Return the [x, y] coordinate for the center point of the cell that contains the specified text.  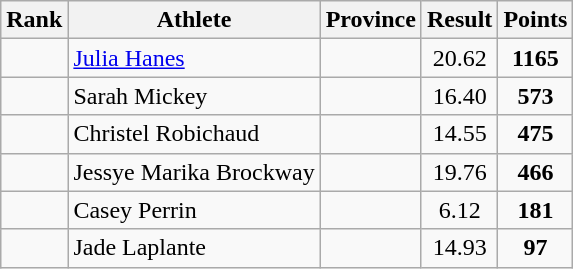
16.40 [459, 96]
Sarah Mickey [194, 96]
Julia Hanes [194, 58]
Result [459, 20]
Jessye Marika Brockway [194, 172]
Christel Robichaud [194, 134]
Province [370, 20]
97 [536, 248]
466 [536, 172]
6.12 [459, 210]
Athlete [194, 20]
573 [536, 96]
19.76 [459, 172]
Casey Perrin [194, 210]
14.93 [459, 248]
181 [536, 210]
475 [536, 134]
Rank [34, 20]
1165 [536, 58]
14.55 [459, 134]
Jade Laplante [194, 248]
20.62 [459, 58]
Points [536, 20]
